From the cell containing the given text, extract its center point as (X, Y) coordinate. 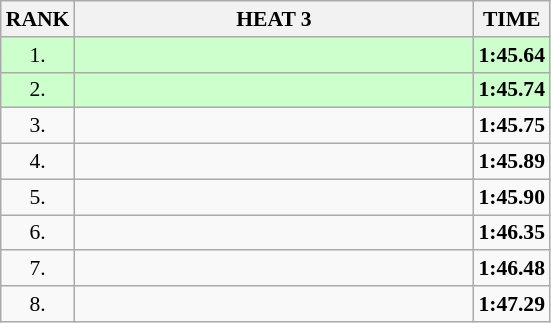
1:45.75 (512, 126)
1:45.74 (512, 90)
7. (38, 269)
1:45.90 (512, 197)
1:47.29 (512, 304)
5. (38, 197)
TIME (512, 19)
6. (38, 233)
8. (38, 304)
4. (38, 162)
1. (38, 55)
HEAT 3 (274, 19)
3. (38, 126)
RANK (38, 19)
1:46.48 (512, 269)
1:46.35 (512, 233)
1:45.89 (512, 162)
2. (38, 90)
1:45.64 (512, 55)
